Search for the cell housing the specified text and yield its [X, Y] center coordinate. 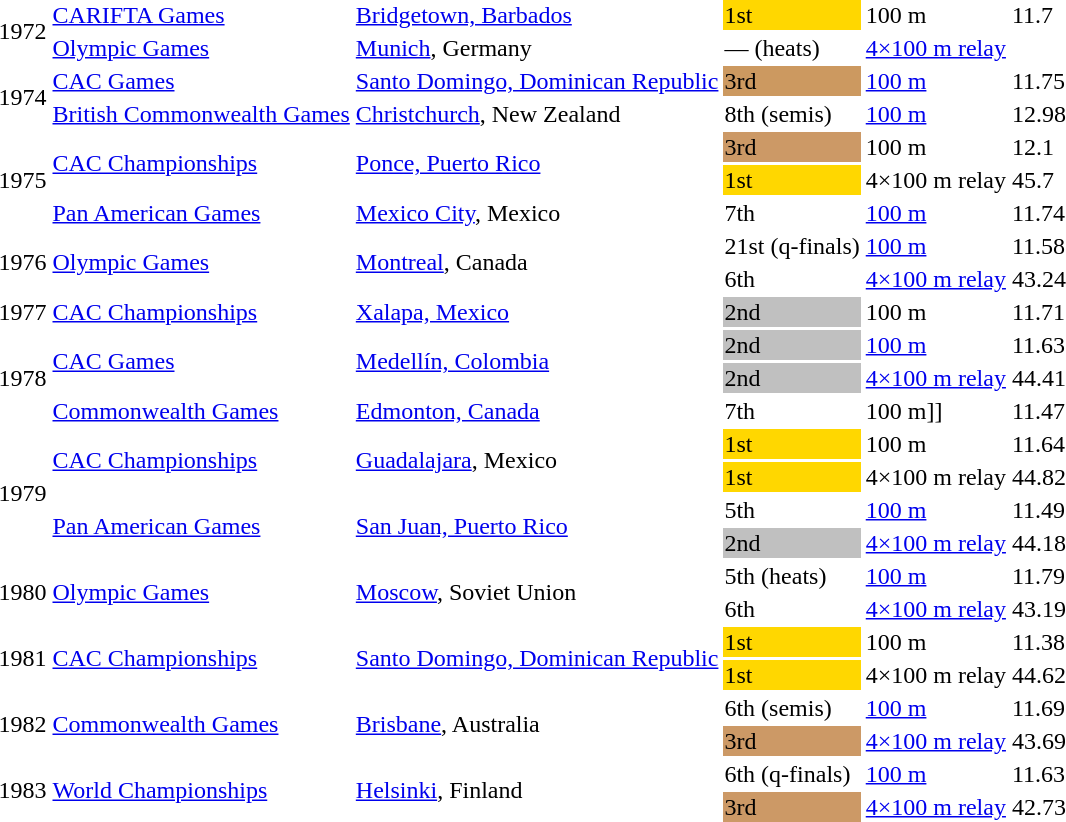
Xalapa, Mexico [537, 312]
5th (heats) [792, 576]
6th (q-finals) [792, 774]
CARIFTA Games [201, 15]
6th (semis) [792, 708]
Edmonton, Canada [537, 411]
Moscow, Soviet Union [537, 592]
Helsinki, Finland [537, 790]
Montreal, Canada [537, 262]
Guadalajara, Mexico [537, 460]
Munich, Germany [537, 48]
San Juan, Puerto Rico [537, 526]
8th (semis) [792, 114]
Brisbane, Australia [537, 724]
World Championships [201, 790]
— (heats) [792, 48]
Mexico City, Mexico [537, 213]
British Commonwealth Games [201, 114]
100 m]] [936, 411]
5th [792, 510]
21st (q-finals) [792, 246]
Medellín, Colombia [537, 362]
Ponce, Puerto Rico [537, 164]
Bridgetown, Barbados [537, 15]
Christchurch, New Zealand [537, 114]
